Determine the [X, Y] coordinate at the center of the cell enclosing the given text.  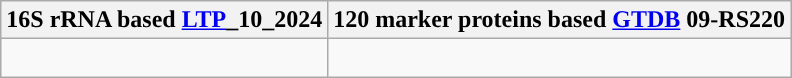
16S rRNA based LTP_10_2024 [164, 20]
120 marker proteins based GTDB 09-RS220 [560, 20]
